Detect which cell encompasses the target text, then output its (x, y) center coordinate. 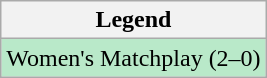
Legend (134, 20)
Women's Matchplay (2–0) (134, 58)
